Extract the (X, Y) coordinate from the center of the cell holding the provided text.  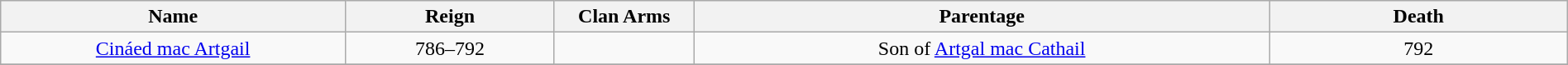
Cináed mac Artgail (174, 48)
Clan Arms (624, 17)
Name (174, 17)
786–792 (450, 48)
Parentage (982, 17)
Death (1418, 17)
792 (1418, 48)
Reign (450, 17)
Son of Artgal mac Cathail (982, 48)
